Identify which cell holds the provided text, then report its (x, y) central coordinate. 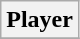
Player (40, 20)
